Provide the (X, Y) coordinate of the cell's center where the given text is located.  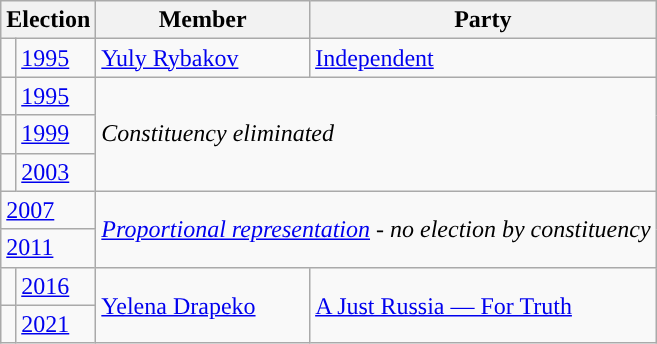
2007 (48, 210)
Proportional representation - no election by constituency (376, 229)
Yelena Drapeko (203, 305)
2016 (56, 286)
A Just Russia — For Truth (483, 305)
1999 (56, 134)
2011 (48, 248)
Member (203, 20)
Election (48, 20)
2021 (56, 324)
Party (483, 20)
Independent (483, 58)
Yuly Rybakov (203, 58)
2003 (56, 172)
Constituency eliminated (376, 134)
